Output the [X, Y] coordinate of the center of the cell containing the given text.  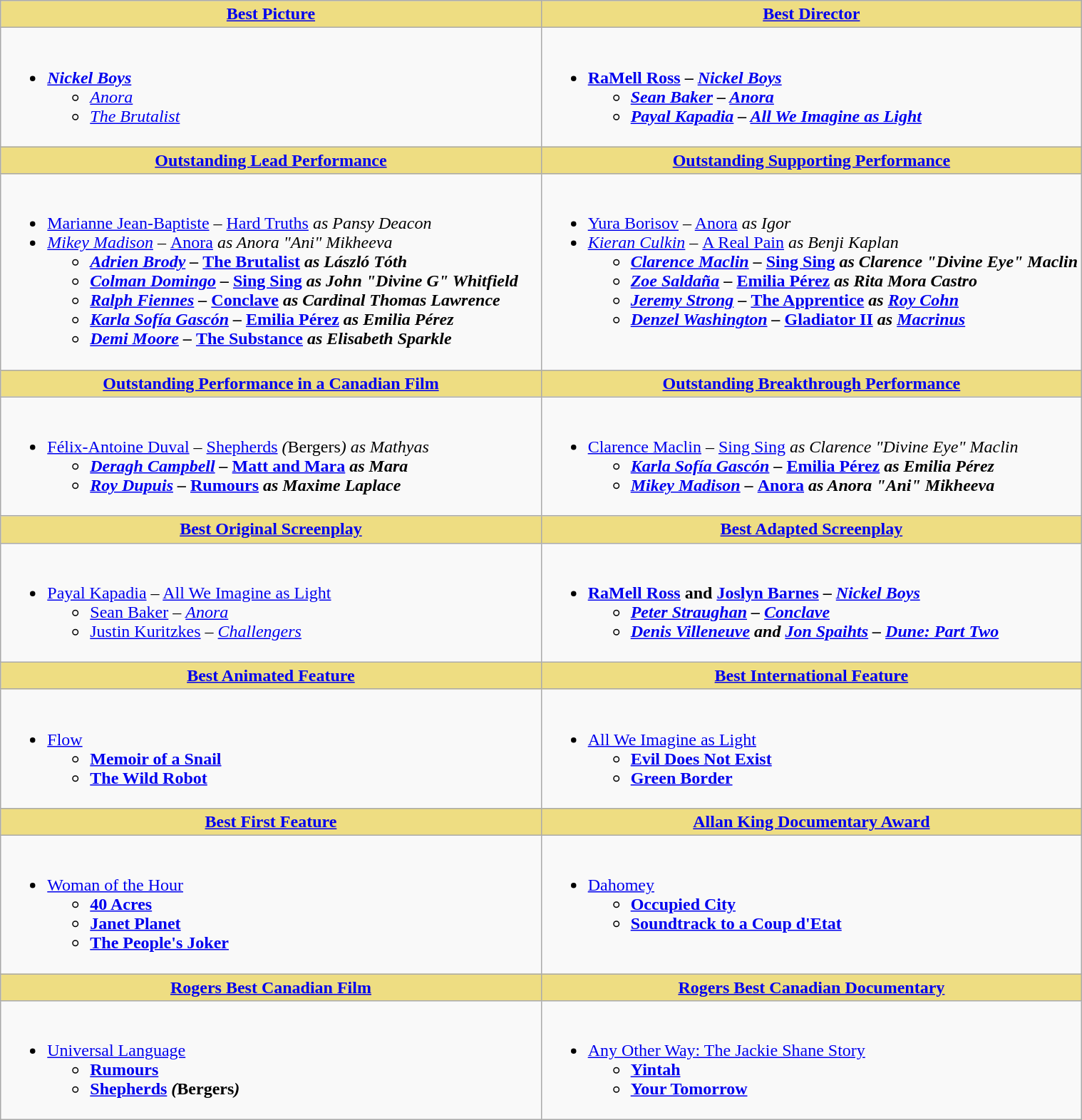
Outstanding Lead Performance [271, 160]
Woman of the Hour40 AcresJanet PlanetThe People's Joker [271, 904]
Best Picture [271, 14]
Allan King Documentary Award [811, 821]
Félix-Antoine Duval – Shepherds (Bergers) as MathyasDeragh Campbell – Matt and Mara as MaraRoy Dupuis – Rumours as Maxime Laplace [271, 456]
Universal LanguageRumoursShepherds (Bergers) [271, 1060]
RaMell Ross – Nickel BoysSean Baker – AnoraPayal Kapadia – All We Imagine as Light [811, 87]
Best First Feature [271, 821]
Best Director [811, 14]
DahomeyOccupied CitySoundtrack to a Coup d'Etat [811, 904]
Outstanding Breakthrough Performance [811, 383]
Outstanding Supporting Performance [811, 160]
Best Original Screenplay [271, 529]
Any Other Way: The Jackie Shane StoryYintahYour Tomorrow [811, 1060]
Best Adapted Screenplay [811, 529]
RaMell Ross and Joslyn Barnes – Nickel BoysPeter Straughan – ConclaveDenis Villeneuve and Jon Spaihts – Dune: Part Two [811, 603]
Outstanding Performance in a Canadian Film [271, 383]
Best Animated Feature [271, 675]
Best International Feature [811, 675]
Nickel BoysAnoraThe Brutalist [271, 87]
Rogers Best Canadian Film [271, 987]
Rogers Best Canadian Documentary [811, 987]
Payal Kapadia – All We Imagine as LightSean Baker – AnoraJustin Kuritzkes – Challengers [271, 603]
All We Imagine as LightEvil Does Not ExistGreen Border [811, 748]
FlowMemoir of a SnailThe Wild Robot [271, 748]
